Return the [X, Y] coordinate for the center point of the cell that contains the specified text.  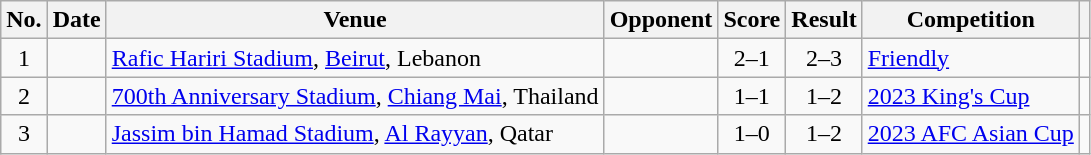
2023 AFC Asian Cup [970, 134]
Competition [970, 20]
700th Anniversary Stadium, Chiang Mai, Thailand [355, 96]
1–1 [752, 96]
Result [824, 20]
Rafic Hariri Stadium, Beirut, Lebanon [355, 58]
2 [24, 96]
2023 King's Cup [970, 96]
No. [24, 20]
3 [24, 134]
Venue [355, 20]
2–1 [752, 58]
Date [76, 20]
Score [752, 20]
2–3 [824, 58]
Jassim bin Hamad Stadium, Al Rayyan, Qatar [355, 134]
1–0 [752, 134]
Friendly [970, 58]
Opponent [661, 20]
1 [24, 58]
